Provide the [X, Y] coordinate of the cell's center where the given text is located.  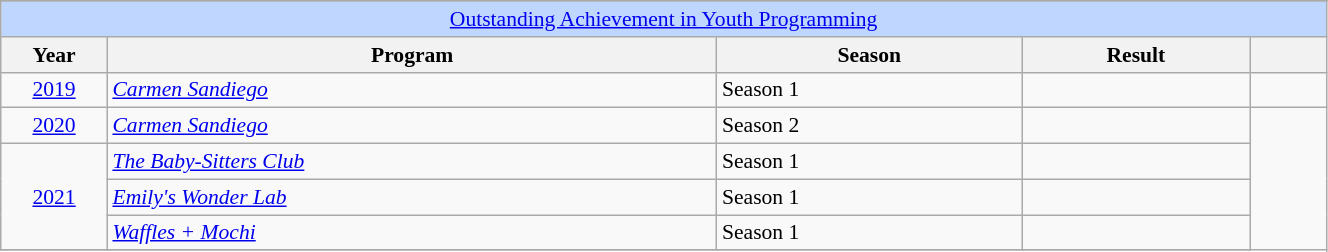
2021 [54, 198]
Outstanding Achievement in Youth Programming [664, 19]
The Baby-Sitters Club [412, 162]
Year [54, 55]
Result [1136, 55]
Program [412, 55]
2019 [54, 90]
Season 2 [870, 126]
2020 [54, 126]
Season [870, 55]
Waffles + Mochi [412, 233]
Emily's Wonder Lab [412, 197]
